Pinpoint the cell where the given text exists, returning its (X, Y) midpoint coordinate. 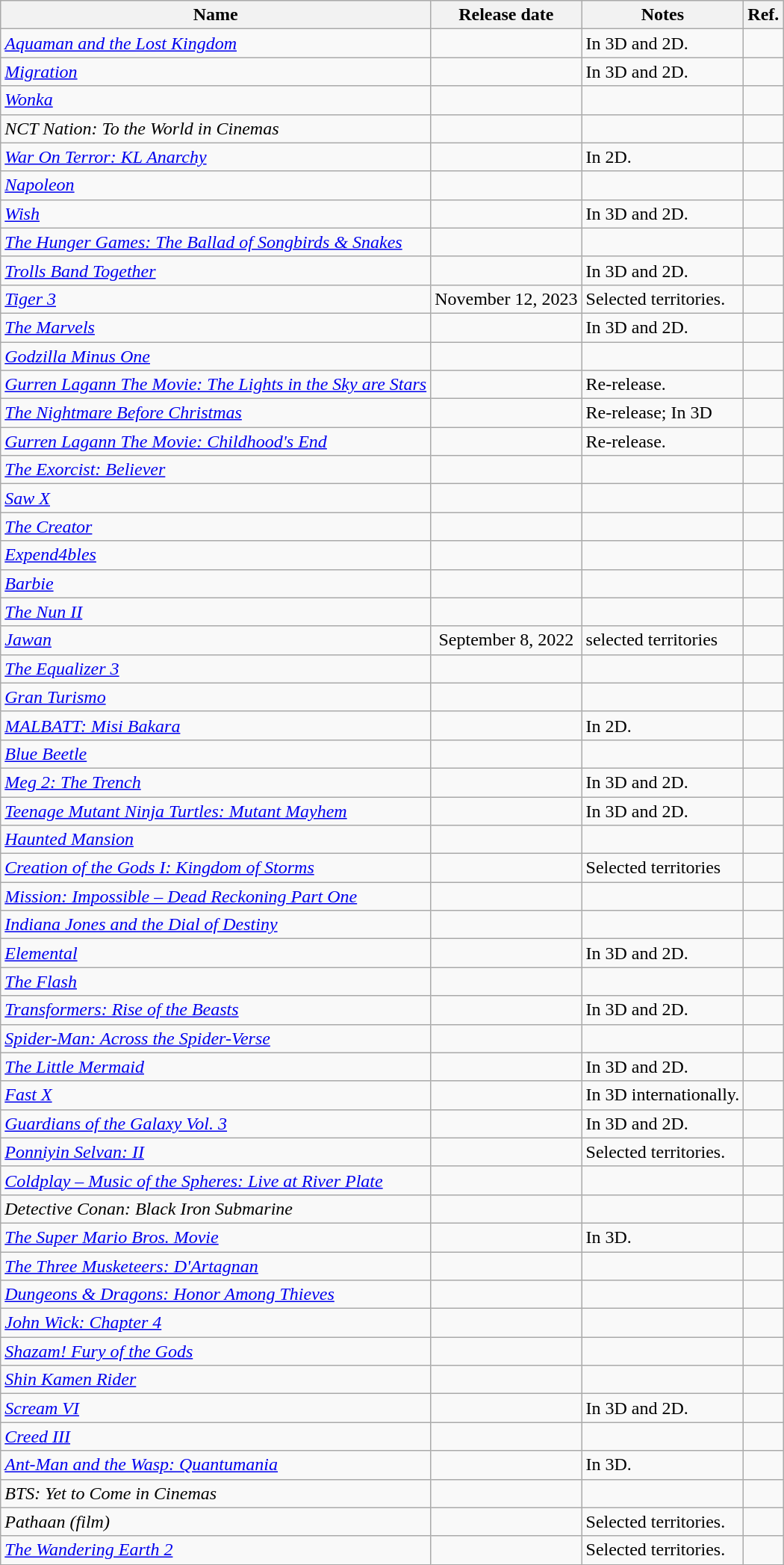
Elemental (216, 953)
Migration (216, 72)
Ref. (763, 15)
The Marvels (216, 327)
The Wandering Earth 2 (216, 1550)
September 8, 2022 (506, 640)
Aquaman and the Lost Kingdom (216, 43)
Fast X (216, 1095)
Teenage Mutant Ninja Turtles: Mutant Mayhem (216, 811)
Transformers: Rise of the Beasts (216, 1010)
The Creator (216, 527)
Scream VI (216, 1408)
Guardians of the Galaxy Vol. 3 (216, 1124)
BTS: Yet to Come in Cinemas (216, 1493)
Ant-Man and the Wasp: Quantumania (216, 1465)
Gurren Lagann The Movie: Childhood's End (216, 441)
Expend4bles (216, 555)
Saw X (216, 498)
The Equalizer 3 (216, 669)
November 12, 2023 (506, 299)
Napoleon (216, 185)
The Three Musketeers: D'Artagnan (216, 1266)
Jawan (216, 640)
Creed III (216, 1437)
selected territories (663, 640)
Dungeons & Dragons: Honor Among Thieves (216, 1295)
John Wick: Chapter 4 (216, 1323)
Gran Turismo (216, 697)
Coldplay – Music of the Spheres: Live at River Plate (216, 1180)
Selected territories (663, 868)
Wonka (216, 100)
Creation of the Gods I: Kingdom of Storms (216, 868)
The Nun II (216, 612)
Release date (506, 15)
Tiger 3 (216, 299)
Ponniyin Selvan: II (216, 1152)
Mission: Impossible – Dead Reckoning Part One (216, 896)
The Little Mermaid (216, 1067)
War On Terror: KL Anarchy (216, 157)
Blue Beetle (216, 754)
Shin Kamen Rider (216, 1380)
The Nightmare Before Christmas (216, 413)
Barbie (216, 583)
Wish (216, 214)
Meg 2: The Trench (216, 782)
Pathaan (film) (216, 1522)
MALBATT: Misi Bakara (216, 725)
Godzilla Minus One (216, 356)
The Exorcist: Believer (216, 470)
NCT Nation: To the World in Cinemas (216, 128)
Shazam! Fury of the Gods (216, 1351)
The Hunger Games: The Ballad of Songbirds & Snakes (216, 242)
The Flash (216, 982)
In 3D internationally. (663, 1095)
Notes (663, 15)
Trolls Band Together (216, 270)
Indiana Jones and the Dial of Destiny (216, 925)
Re-release; In 3D (663, 413)
Detective Conan: Black Iron Submarine (216, 1209)
The Super Mario Bros. Movie (216, 1237)
Gurren Lagann The Movie: The Lights in the Sky are Stars (216, 385)
Name (216, 15)
Haunted Mansion (216, 840)
Spider-Man: Across the Spider-Verse (216, 1038)
